Return (x, y) of the center of cell containing provided text 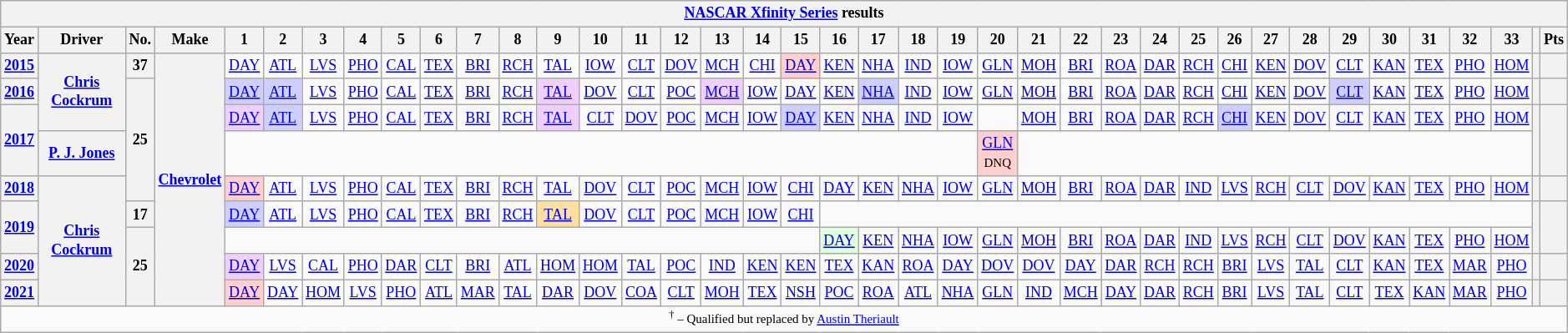
29 (1350, 40)
30 (1389, 40)
2016 (20, 92)
28 (1310, 40)
Pts (1555, 40)
2018 (20, 189)
5 (401, 40)
37 (140, 65)
2021 (20, 292)
32 (1470, 40)
Year (20, 40)
20 (998, 40)
Make (190, 40)
18 (918, 40)
22 (1080, 40)
2020 (20, 267)
24 (1161, 40)
10 (599, 40)
7 (478, 40)
2015 (20, 65)
9 (558, 40)
Driver (82, 40)
6 (439, 40)
11 (641, 40)
16 (839, 40)
GLNDNQ (998, 154)
2 (283, 40)
3 (324, 40)
26 (1234, 40)
15 (801, 40)
8 (518, 40)
Chevrolet (190, 179)
14 (762, 40)
1 (245, 40)
2017 (20, 140)
21 (1039, 40)
12 (681, 40)
No. (140, 40)
P. J. Jones (82, 154)
33 (1511, 40)
19 (958, 40)
27 (1271, 40)
31 (1429, 40)
† – Qualified but replaced by Austin Theriault (784, 319)
4 (362, 40)
23 (1120, 40)
NSH (801, 292)
COA (641, 292)
NASCAR Xfinity Series results (784, 13)
2019 (20, 227)
13 (723, 40)
